For the text-containing cell, return its midpoint in (x, y) coordinate format. 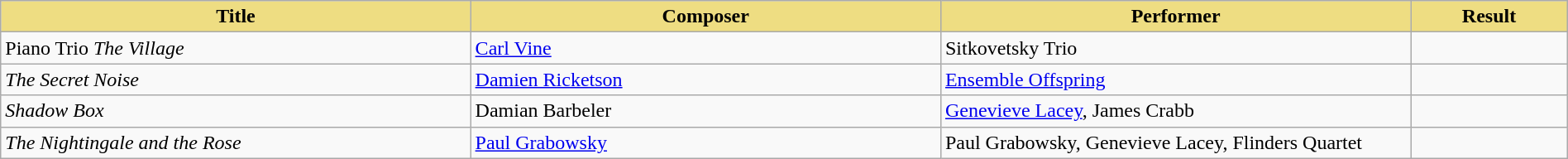
Shadow Box (236, 111)
Sitkovetsky Trio (1175, 48)
Result (1489, 17)
The Secret Noise (236, 79)
The Nightingale and the Rose (236, 142)
Ensemble Offspring (1175, 79)
Damien Ricketson (705, 79)
Title (236, 17)
Paul Grabowsky (705, 142)
Carl Vine (705, 48)
Composer (705, 17)
Damian Barbeler (705, 111)
Paul Grabowsky, Genevieve Lacey, Flinders Quartet (1175, 142)
Performer (1175, 17)
Piano Trio The Village (236, 48)
Genevieve Lacey, James Crabb (1175, 111)
